Search for the cell housing the specified text and yield its (X, Y) center coordinate. 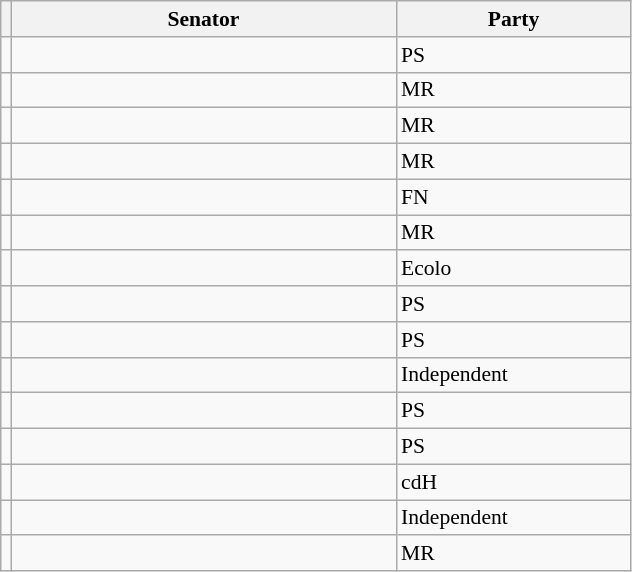
Party (514, 19)
cdH (514, 482)
Ecolo (514, 269)
FN (514, 197)
Senator (204, 19)
